Provide the [x, y] coordinate of the cell's center where the given text is located.  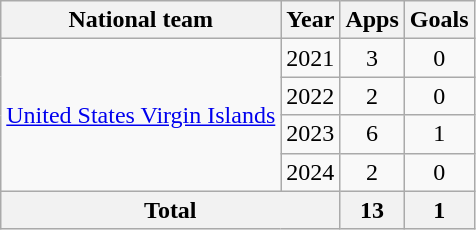
2022 [310, 96]
Total [170, 210]
2024 [310, 172]
National team [141, 20]
3 [372, 58]
United States Virgin Islands [141, 115]
2021 [310, 58]
Goals [439, 20]
6 [372, 134]
13 [372, 210]
2023 [310, 134]
Year [310, 20]
Apps [372, 20]
